Return (x, y) of the center of cell containing provided text 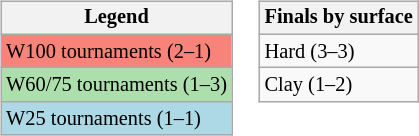
Clay (1–2) (339, 85)
Legend (116, 18)
Hard (3–3) (339, 51)
W100 tournaments (2–1) (116, 51)
W25 tournaments (1–1) (116, 119)
Finals by surface (339, 18)
W60/75 tournaments (1–3) (116, 85)
